Capture the cell that displays the provided text and extract its [X, Y] central coordinate. 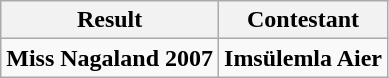
Imsülemla Aier [304, 58]
Result [110, 20]
Miss Nagaland 2007 [110, 58]
Contestant [304, 20]
